Pinpoint the cell where the given text exists, returning its [X, Y] midpoint coordinate. 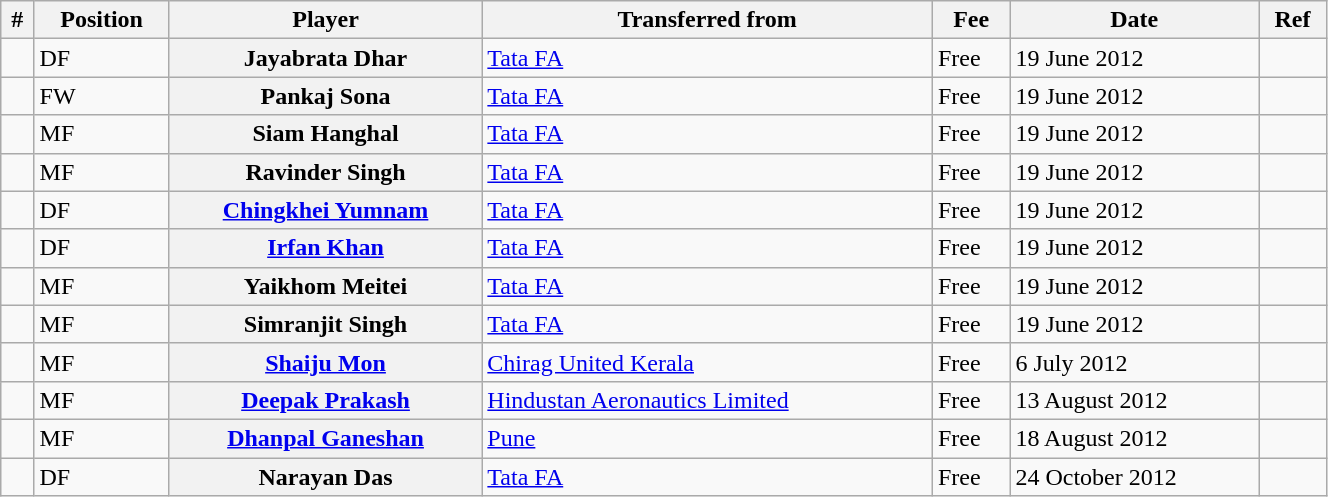
Deepak Prakash [326, 400]
Shaiju Mon [326, 362]
Fee [970, 20]
Chingkhei Yumnam [326, 210]
Yaikhom Meitei [326, 286]
Narayan Das [326, 477]
Transferred from [708, 20]
Ravinder Singh [326, 172]
Hindustan Aeronautics Limited [708, 400]
Ref [1293, 20]
13 August 2012 [1134, 400]
FW [102, 96]
Position [102, 20]
# [18, 20]
Irfan Khan [326, 248]
Player [326, 20]
Date [1134, 20]
18 August 2012 [1134, 438]
Pankaj Sona [326, 96]
Pune [708, 438]
Simranjit Singh [326, 324]
Dhanpal Ganeshan [326, 438]
6 July 2012 [1134, 362]
24 October 2012 [1134, 477]
Chirag United Kerala [708, 362]
Siam Hanghal [326, 134]
Jayabrata Dhar [326, 58]
